Extract the [X, Y] coordinate from the center of the cell holding the provided text.  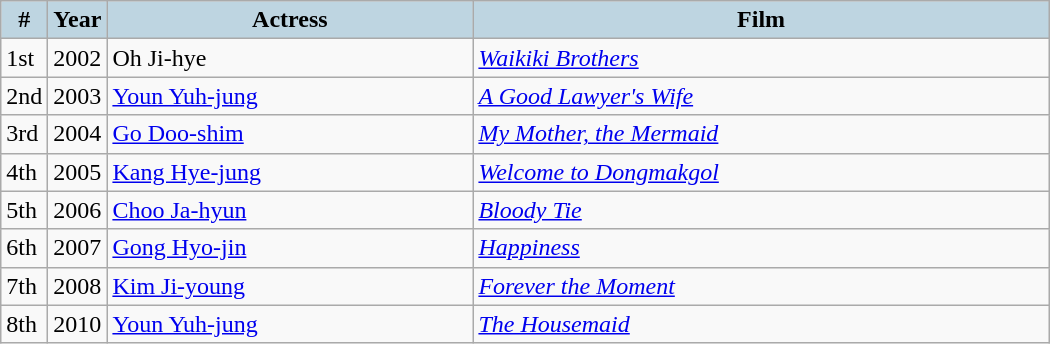
Oh Ji-hye [290, 58]
2nd [24, 96]
Kang Hye-jung [290, 172]
2004 [78, 134]
Choo Ja-hyun [290, 210]
Waikiki Brothers [761, 58]
2006 [78, 210]
Welcome to Dongmakgol [761, 172]
6th [24, 248]
Gong Hyo-jin [290, 248]
4th [24, 172]
My Mother, the Mermaid [761, 134]
Kim Ji-young [290, 286]
2005 [78, 172]
A Good Lawyer's Wife [761, 96]
3rd [24, 134]
Actress [290, 20]
# [24, 20]
8th [24, 324]
Happiness [761, 248]
2002 [78, 58]
Go Doo-shim [290, 134]
Forever the Moment [761, 286]
The Housemaid [761, 324]
5th [24, 210]
Year [78, 20]
7th [24, 286]
2010 [78, 324]
2003 [78, 96]
Film [761, 20]
2007 [78, 248]
2008 [78, 286]
Bloody Tie [761, 210]
1st [24, 58]
